Provide the [x, y] coordinate of the cell's center where the given text is located.  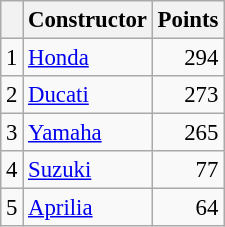
Constructor [88, 20]
273 [188, 95]
77 [188, 170]
294 [188, 58]
1 [12, 58]
Honda [88, 58]
2 [12, 95]
Points [188, 20]
5 [12, 208]
64 [188, 208]
Aprilia [88, 208]
265 [188, 133]
Suzuki [88, 170]
3 [12, 133]
4 [12, 170]
Yamaha [88, 133]
Ducati [88, 95]
